Return (X, Y) of the center of cell containing provided text 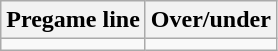
Over/under (210, 20)
Pregame line (74, 20)
